From the cell containing the given text, extract its center point as (X, Y) coordinate. 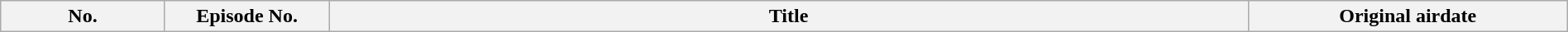
No. (83, 16)
Episode No. (246, 16)
Title (789, 16)
Original airdate (1408, 16)
